Scan for the cell matching the given text and deliver its (x, y) coordinate at center. 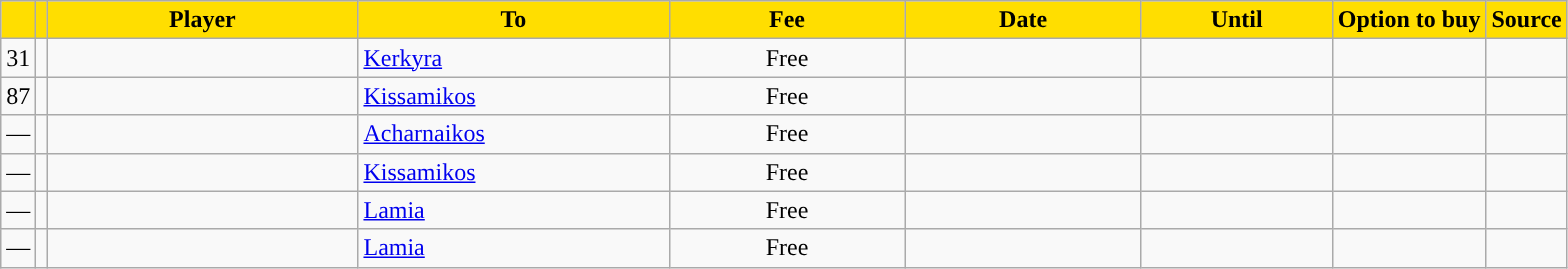
Source (1526, 20)
87 (18, 96)
Fee (787, 20)
Date (1023, 20)
Kerkyra (514, 58)
Acharnaikos (514, 134)
To (514, 20)
31 (18, 58)
Until (1236, 20)
Option to buy (1409, 20)
Player (202, 20)
